Search for the cell housing the specified text and yield its [X, Y] center coordinate. 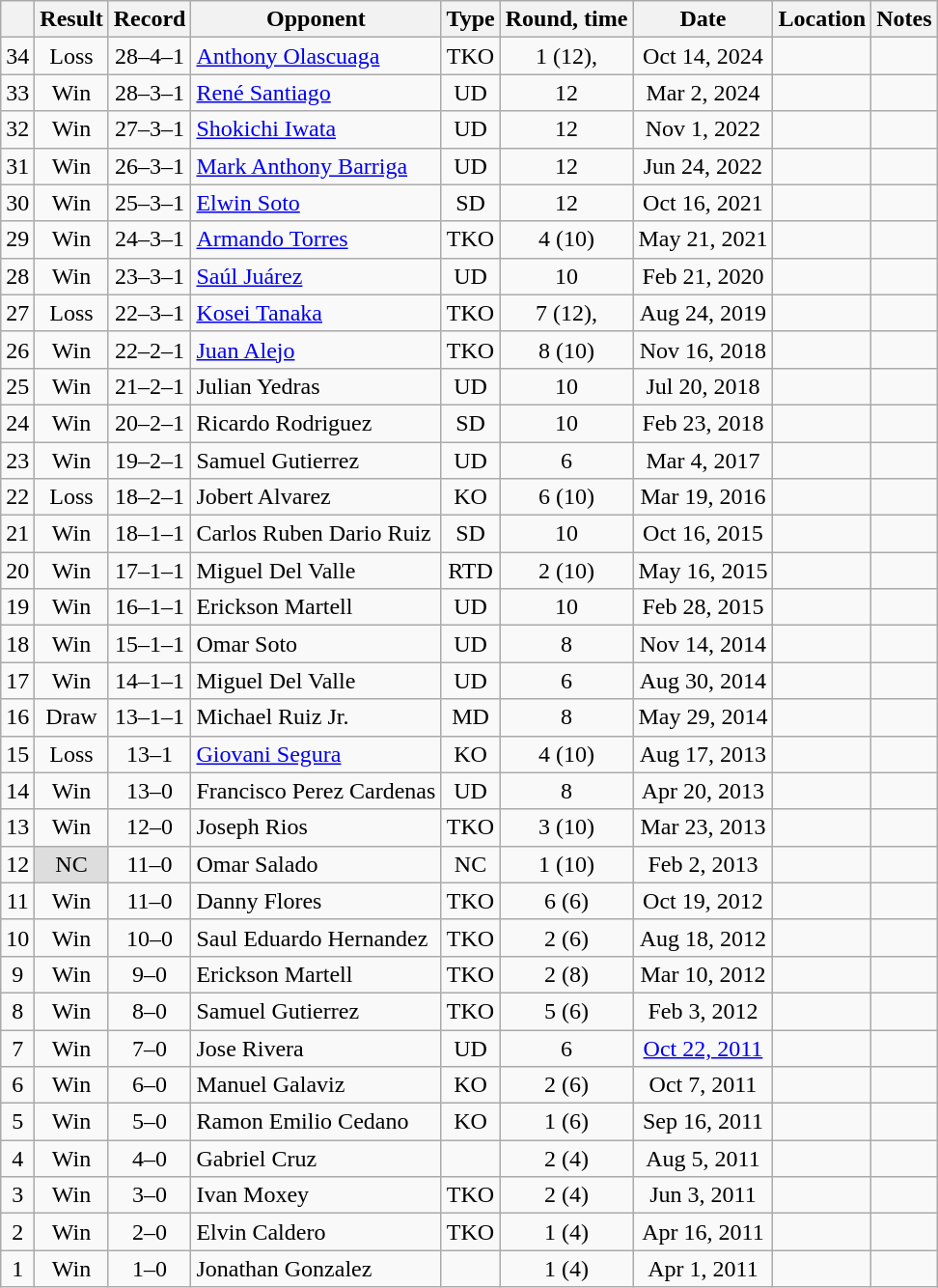
26–3–1 [150, 166]
12–0 [150, 827]
1 (6) [566, 1122]
5–0 [150, 1122]
Date [703, 19]
27–3–1 [150, 129]
23 [17, 461]
9–0 [150, 974]
19 [17, 607]
6–0 [150, 1085]
18–2–1 [150, 497]
28–3–1 [150, 93]
Jobert Alvarez [317, 497]
9 [17, 974]
Oct 7, 2011 [703, 1085]
Gabriel Cruz [317, 1159]
31 [17, 166]
22–2–1 [150, 350]
Apr 16, 2011 [703, 1232]
15–1–1 [150, 644]
Notes [904, 19]
Nov 16, 2018 [703, 350]
Saúl Juárez [317, 276]
14–1–1 [150, 681]
Oct 16, 2021 [703, 203]
Jul 20, 2018 [703, 386]
Oct 14, 2024 [703, 56]
Oct 19, 2012 [703, 901]
20–2–1 [150, 423]
Juan Alejo [317, 350]
5 (6) [566, 1011]
Feb 2, 2013 [703, 864]
Opponent [317, 19]
Round, time [566, 19]
10–0 [150, 938]
19–2–1 [150, 461]
Aug 24, 2019 [703, 313]
Julian Yedras [317, 386]
4–0 [150, 1159]
Result [71, 19]
Aug 18, 2012 [703, 938]
Ivan Moxey [317, 1195]
Joseph Rios [317, 827]
13–1–1 [150, 717]
Ricardo Rodriguez [317, 423]
24–3–1 [150, 239]
Omar Soto [317, 644]
13 [17, 827]
Elwin Soto [317, 203]
Mark Anthony Barriga [317, 166]
18–1–1 [150, 534]
Michael Ruiz Jr. [317, 717]
Feb 3, 2012 [703, 1011]
Ramon Emilio Cedano [317, 1122]
Jose Rivera [317, 1048]
Feb 21, 2020 [703, 276]
Mar 19, 2016 [703, 497]
18 [17, 644]
René Santiago [317, 93]
Nov 14, 2014 [703, 644]
Aug 5, 2011 [703, 1159]
3 [17, 1195]
7–0 [150, 1048]
Record [150, 19]
Aug 17, 2013 [703, 754]
33 [17, 93]
21 [17, 534]
1 (12), [566, 56]
Omar Salado [317, 864]
Location [822, 19]
1 (10) [566, 864]
Mar 4, 2017 [703, 461]
15 [17, 754]
Feb 23, 2018 [703, 423]
Oct 22, 2011 [703, 1048]
8–0 [150, 1011]
Kosei Tanaka [317, 313]
26 [17, 350]
30 [17, 203]
14 [17, 791]
Jun 24, 2022 [703, 166]
Feb 28, 2015 [703, 607]
21–2–1 [150, 386]
Nov 1, 2022 [703, 129]
25 [17, 386]
Apr 1, 2011 [703, 1269]
Manuel Galaviz [317, 1085]
13–1 [150, 754]
2 (8) [566, 974]
May 21, 2021 [703, 239]
27 [17, 313]
17 [17, 681]
22–3–1 [150, 313]
Anthony Olascuaga [317, 56]
Armando Torres [317, 239]
Draw [71, 717]
1 [17, 1269]
May 29, 2014 [703, 717]
16 [17, 717]
Danny Flores [317, 901]
2 [17, 1232]
Giovani Segura [317, 754]
Shokichi Iwata [317, 129]
22 [17, 497]
34 [17, 56]
8 (10) [566, 350]
4 [17, 1159]
11 [17, 901]
Sep 16, 2011 [703, 1122]
Elvin Caldero [317, 1232]
Aug 30, 2014 [703, 681]
28–4–1 [150, 56]
7 [17, 1048]
23–3–1 [150, 276]
16–1–1 [150, 607]
6 (6) [566, 901]
MD [471, 717]
28 [17, 276]
Oct 16, 2015 [703, 534]
Carlos Ruben Dario Ruiz [317, 534]
Mar 10, 2012 [703, 974]
7 (12), [566, 313]
17–1–1 [150, 571]
Type [471, 19]
25–3–1 [150, 203]
Jonathan Gonzalez [317, 1269]
1–0 [150, 1269]
3–0 [150, 1195]
3 (10) [566, 827]
24 [17, 423]
32 [17, 129]
Apr 20, 2013 [703, 791]
5 [17, 1122]
Francisco Perez Cardenas [317, 791]
20 [17, 571]
Mar 23, 2013 [703, 827]
6 (10) [566, 497]
May 16, 2015 [703, 571]
2 (10) [566, 571]
Jun 3, 2011 [703, 1195]
RTD [471, 571]
29 [17, 239]
Mar 2, 2024 [703, 93]
2–0 [150, 1232]
Saul Eduardo Hernandez [317, 938]
13–0 [150, 791]
